Scan for the cell matching the given text and deliver its (x, y) coordinate at center. 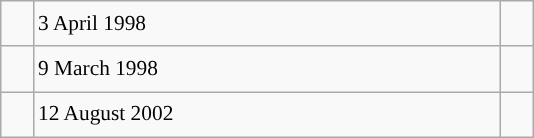
3 April 1998 (267, 24)
12 August 2002 (267, 114)
9 March 1998 (267, 68)
